For the text-containing cell, return its midpoint in (x, y) coordinate format. 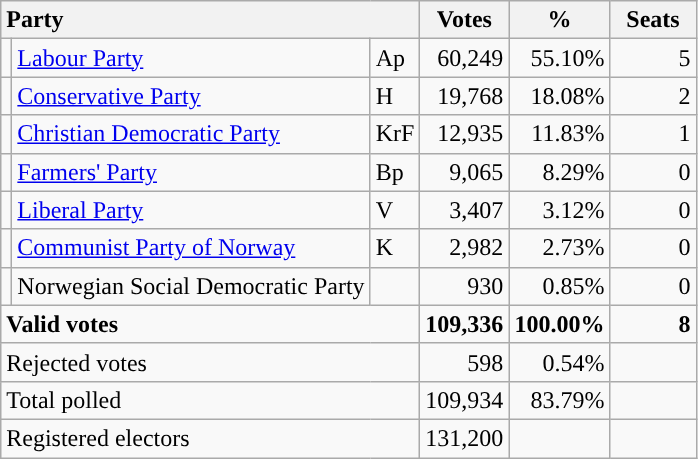
K (395, 248)
109,336 (464, 324)
12,935 (464, 134)
109,934 (464, 400)
Bp (395, 172)
Seats (653, 20)
Conservative Party (191, 96)
0.85% (560, 286)
V (395, 210)
55.10% (560, 58)
60,249 (464, 58)
2,982 (464, 248)
Norwegian Social Democratic Party (191, 286)
18.08% (560, 96)
8 (653, 324)
598 (464, 362)
KrF (395, 134)
Votes (464, 20)
3,407 (464, 210)
930 (464, 286)
100.00% (560, 324)
Farmers' Party (191, 172)
% (560, 20)
3.12% (560, 210)
Labour Party (191, 58)
Valid votes (210, 324)
2 (653, 96)
Ap (395, 58)
19,768 (464, 96)
131,200 (464, 438)
1 (653, 134)
H (395, 96)
83.79% (560, 400)
9,065 (464, 172)
Party (210, 20)
Registered electors (210, 438)
Christian Democratic Party (191, 134)
Communist Party of Norway (191, 248)
Liberal Party (191, 210)
8.29% (560, 172)
0.54% (560, 362)
5 (653, 58)
11.83% (560, 134)
Total polled (210, 400)
Rejected votes (210, 362)
2.73% (560, 248)
